Find where the given text appears and provide that cell's center as (X, Y) coordinate. 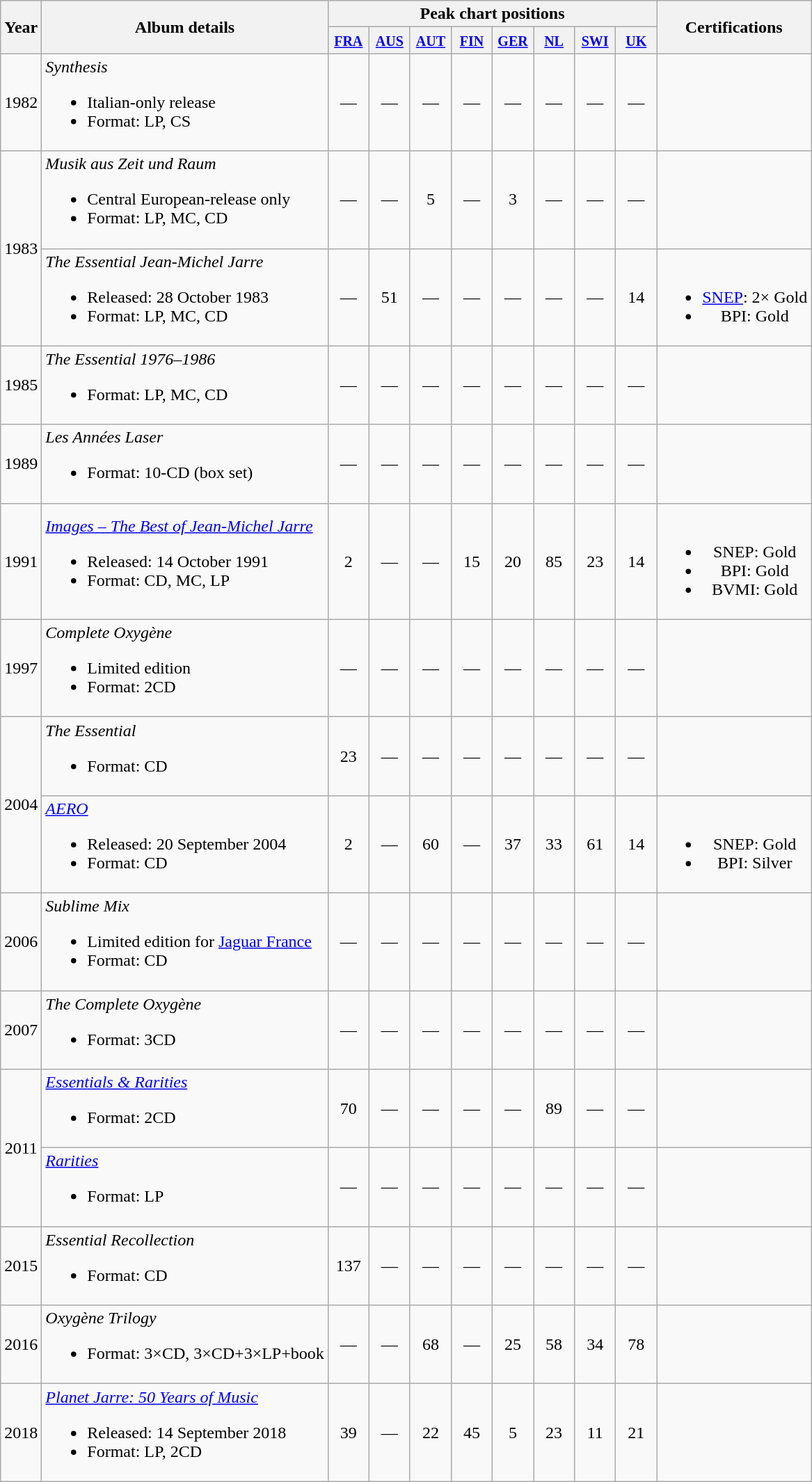
1997 (21, 668)
2007 (21, 1030)
The Complete OxygèneFormat: 3CD (185, 1030)
NL (554, 40)
The Essential 1976–1986Format: LP, MC, CD (185, 385)
89 (554, 1109)
21 (636, 1433)
Peak chart positions (492, 14)
UK (636, 40)
Complete OxygèneLimited editionFormat: 2CD (185, 668)
Images – The Best of Jean-Michel JarreReleased: 14 October 1991Format: CD, MC, LP (185, 561)
1982 (21, 102)
15 (472, 561)
68 (430, 1344)
Album details (185, 27)
70 (348, 1109)
AUS (390, 40)
FRA (348, 40)
Certifications (734, 27)
2004 (21, 804)
60 (430, 844)
11 (596, 1433)
GER (512, 40)
33 (554, 844)
Oxygène TrilogyFormat: 3×CD, 3×CD+3×LP+book (185, 1344)
20 (512, 561)
2015 (21, 1266)
78 (636, 1344)
SWI (596, 40)
RaritiesFormat: LP (185, 1187)
Year (21, 27)
22 (430, 1433)
Planet Jarre: 50 Years of MusicReleased: 14 September 2018Format: LP, 2CD (185, 1433)
1991 (21, 561)
AEROReleased: 20 September 2004Format: CD (185, 844)
39 (348, 1433)
FIN (472, 40)
1985 (21, 385)
2006 (21, 941)
85 (554, 561)
The EssentialFormat: CD (185, 756)
SNEP: GoldBPI: Silver (734, 844)
Essential RecollectionFormat: CD (185, 1266)
2011 (21, 1148)
Essentials & RaritiesFormat: 2CD (185, 1109)
Les Années LaserFormat: 10-CD (box set) (185, 463)
51 (390, 297)
2018 (21, 1433)
1983 (21, 248)
AUT (430, 40)
SNEP: GoldBPI: GoldBVMI: Gold (734, 561)
37 (512, 844)
Musik aus Zeit und RaumCentral European-release onlyFormat: LP, MC, CD (185, 200)
25 (512, 1344)
The Essential Jean-Michel JarreReleased: 28 October 1983Format: LP, MC, CD (185, 297)
3 (512, 200)
34 (596, 1344)
61 (596, 844)
Sublime MixLimited edition for Jaguar FranceFormat: CD (185, 941)
45 (472, 1433)
1989 (21, 463)
137 (348, 1266)
2016 (21, 1344)
SynthesisItalian-only releaseFormat: LP, CS (185, 102)
SNEP: 2× GoldBPI: Gold (734, 297)
58 (554, 1344)
